Pinpoint the cell where the given text exists, returning its (x, y) midpoint coordinate. 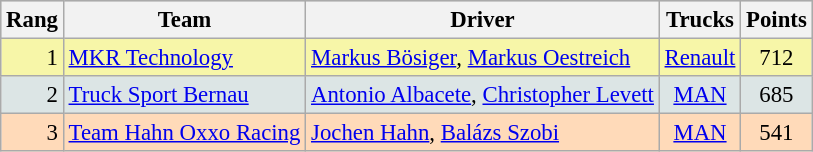
Team Hahn Oxxo Racing (184, 133)
Antonio Albacete, Christopher Levett (483, 95)
1 (32, 58)
Driver (483, 20)
MKR Technology (184, 58)
685 (776, 95)
Truck Sport Bernau (184, 95)
Trucks (700, 20)
2 (32, 95)
Jochen Hahn, Balázs Szobi (483, 133)
Markus Bösiger, Markus Oestreich (483, 58)
Renault (700, 58)
Points (776, 20)
541 (776, 133)
Rang (32, 20)
3 (32, 133)
712 (776, 58)
Team (184, 20)
